Provide the (X, Y) coordinate of the cell's center where the given text is located.  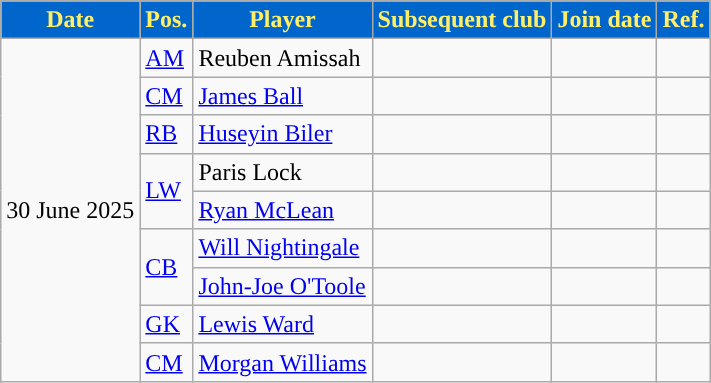
Lewis Ward (282, 324)
GK (166, 324)
Ref. (684, 20)
Will Nightingale (282, 248)
Pos. (166, 20)
Date (70, 20)
Join date (604, 20)
Player (282, 20)
30 June 2025 (70, 210)
Huseyin Biler (282, 134)
LW (166, 191)
RB (166, 134)
Paris Lock (282, 172)
John-Joe O'Toole (282, 286)
Ryan McLean (282, 210)
James Ball (282, 96)
Subsequent club (462, 20)
AM (166, 58)
Reuben Amissah (282, 58)
Morgan Williams (282, 362)
CB (166, 267)
